Detect which cell encompasses the target text, then output its (X, Y) center coordinate. 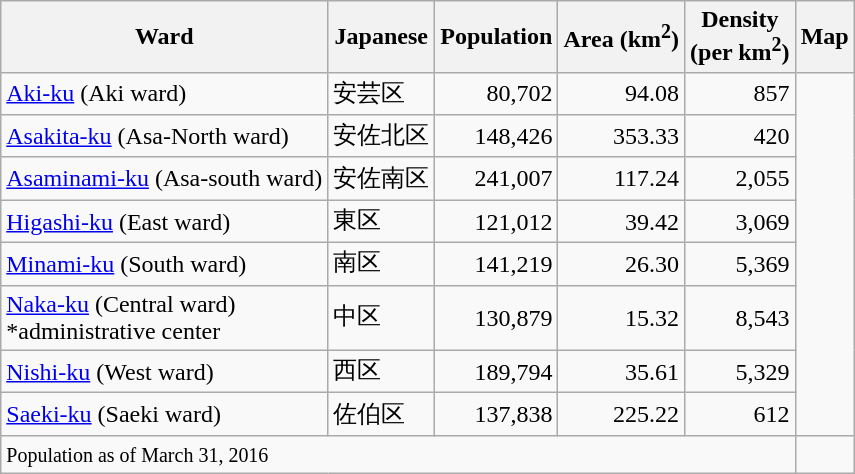
189,794 (496, 372)
80,702 (496, 94)
39.42 (622, 222)
Japanese (382, 37)
26.30 (622, 264)
857 (740, 94)
東区 (382, 222)
5,329 (740, 372)
94.08 (622, 94)
148,426 (496, 136)
Higashi-ku (East ward) (164, 222)
15.32 (622, 318)
Minami-ku (South ward) (164, 264)
Nishi-ku (West ward) (164, 372)
Population (496, 37)
Map (824, 37)
Asaminami-ku (Asa-south ward) (164, 178)
Area (km2) (622, 37)
安芸区 (382, 94)
420 (740, 136)
141,219 (496, 264)
Population as of March 31, 2016 (398, 454)
Asakita-ku (Asa-North ward) (164, 136)
137,838 (496, 414)
安佐南区 (382, 178)
Density(per km2) (740, 37)
225.22 (622, 414)
Naka-ku (Central ward)*administrative center (164, 318)
中区 (382, 318)
3,069 (740, 222)
5,369 (740, 264)
241,007 (496, 178)
612 (740, 414)
117.24 (622, 178)
353.33 (622, 136)
安佐北区 (382, 136)
Ward (164, 37)
35.61 (622, 372)
8,543 (740, 318)
佐伯区 (382, 414)
121,012 (496, 222)
南区 (382, 264)
Aki-ku (Aki ward) (164, 94)
西区 (382, 372)
Saeki-ku (Saeki ward) (164, 414)
130,879 (496, 318)
2,055 (740, 178)
